Return (x, y) of the center of cell containing provided text 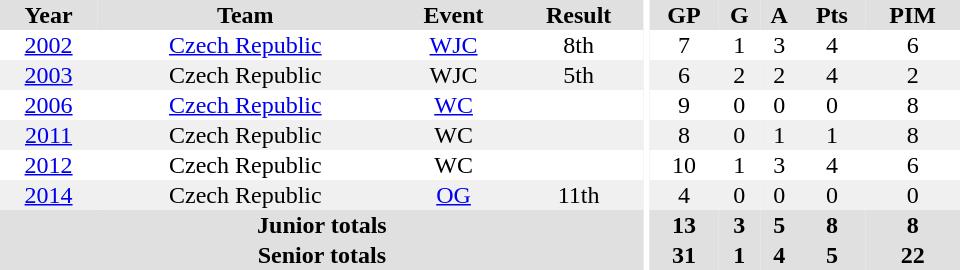
Pts (832, 15)
8th (579, 45)
OG (454, 195)
Event (454, 15)
Year (48, 15)
2012 (48, 165)
G (740, 15)
Team (245, 15)
Senior totals (322, 255)
11th (579, 195)
2011 (48, 135)
2002 (48, 45)
7 (684, 45)
2014 (48, 195)
Result (579, 15)
2006 (48, 105)
PIM (912, 15)
A (780, 15)
31 (684, 255)
Junior totals (322, 225)
22 (912, 255)
10 (684, 165)
GP (684, 15)
5th (579, 75)
2003 (48, 75)
13 (684, 225)
9 (684, 105)
